Detect which cell encompasses the target text, then output its [X, Y] center coordinate. 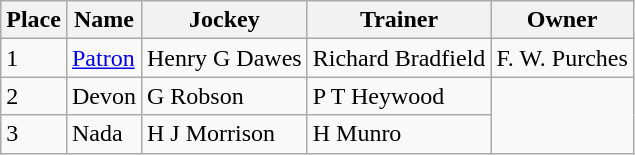
Patron [104, 58]
1 [34, 58]
P T Heywood [399, 96]
Jockey [224, 20]
Owner [562, 20]
Place [34, 20]
3 [34, 134]
Trainer [399, 20]
Nada [104, 134]
F. W. Purches [562, 58]
Henry G Dawes [224, 58]
Name [104, 20]
Devon [104, 96]
H Munro [399, 134]
H J Morrison [224, 134]
Richard Bradfield [399, 58]
2 [34, 96]
G Robson [224, 96]
